Extract the [x, y] coordinate from the center of the cell holding the provided text.  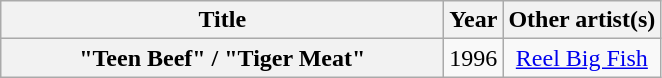
Reel Big Fish [582, 58]
Year [474, 20]
1996 [474, 58]
"Teen Beef" / "Tiger Meat" [222, 58]
Other artist(s) [582, 20]
Title [222, 20]
